Capture the cell that displays the provided text and extract its (x, y) central coordinate. 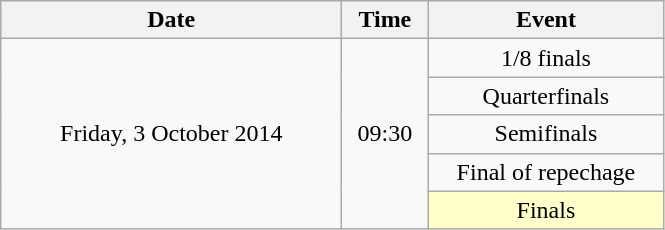
1/8 finals (546, 58)
Finals (546, 210)
Date (172, 20)
Friday, 3 October 2014 (172, 134)
Quarterfinals (546, 96)
Event (546, 20)
Final of repechage (546, 172)
09:30 (385, 134)
Time (385, 20)
Semifinals (546, 134)
